For the text-containing cell, return its midpoint in [x, y] coordinate format. 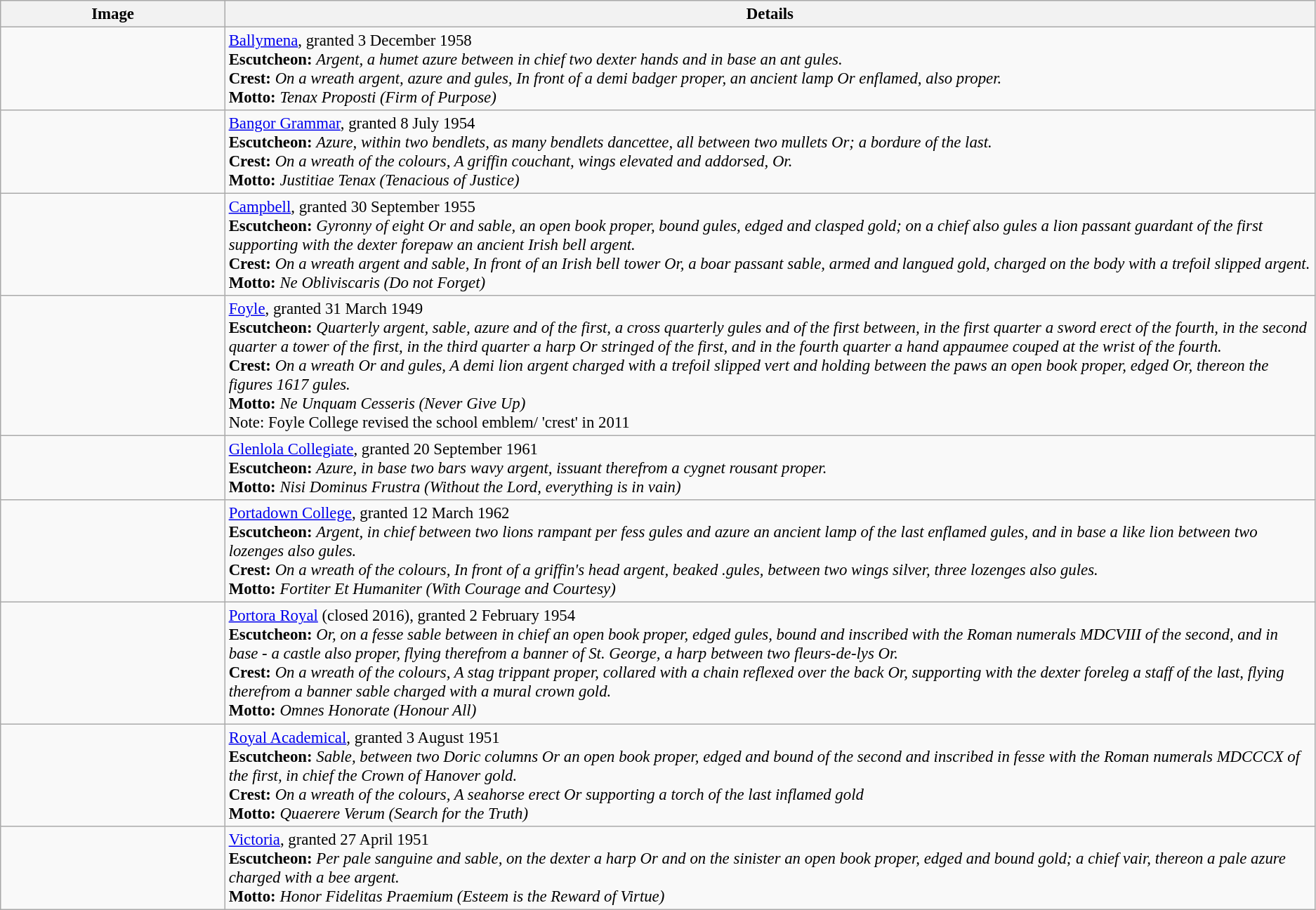
Image [113, 14]
Details [770, 14]
